Search for the cell housing the specified text and yield its (X, Y) center coordinate. 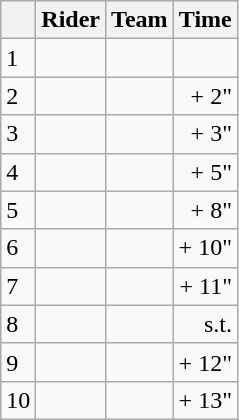
Team (140, 20)
+ 11" (205, 286)
+ 5" (205, 172)
Rider (71, 20)
10 (18, 400)
Time (205, 20)
5 (18, 210)
+ 2" (205, 96)
2 (18, 96)
1 (18, 58)
+ 12" (205, 362)
7 (18, 286)
6 (18, 248)
+ 10" (205, 248)
+ 13" (205, 400)
9 (18, 362)
3 (18, 134)
+ 8" (205, 210)
4 (18, 172)
8 (18, 324)
s.t. (205, 324)
+ 3" (205, 134)
